Return the [X, Y] coordinate for the center point of the cell that contains the specified text.  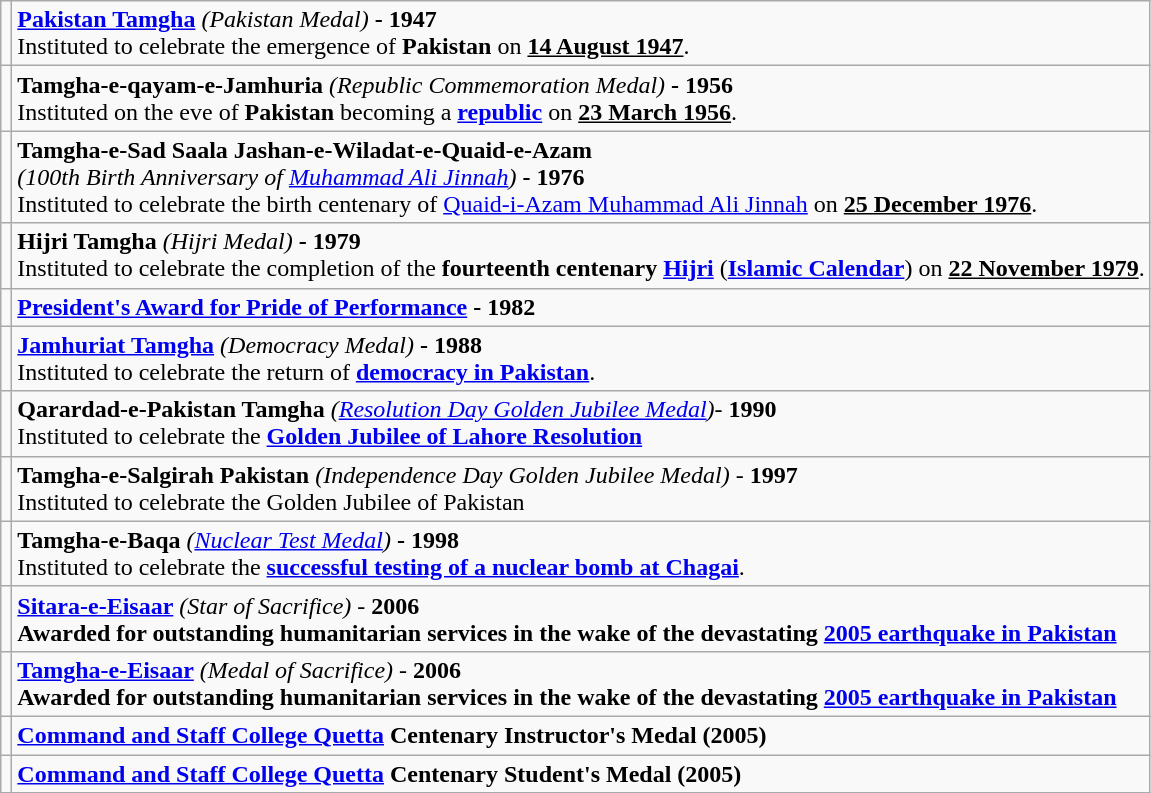
Pakistan Tamgha (Pakistan Medal) - 1947Instituted to celebrate the emergence of Pakistan on 14 August 1947. [581, 34]
Command and Staff College Quetta Centenary Student's Medal (2005) [581, 773]
Sitara-e-Eisaar (Star of Sacrifice) - 2006Awarded for outstanding humanitarian services in the wake of the devastating 2005 earthquake in Pakistan [581, 618]
Tamgha-e-Eisaar (Medal of Sacrifice) - 2006Awarded for outstanding humanitarian services in the wake of the devastating 2005 earthquake in Pakistan [581, 684]
Command and Staff College Quetta Centenary Instructor's Medal (2005) [581, 735]
President's Award for Pride of Performance - 1982 [581, 307]
Tamgha-e-Salgirah Pakistan (Independence Day Golden Jubilee Medal) - 1997Instituted to celebrate the Golden Jubilee of Pakistan [581, 488]
Hijri Tamgha (Hijri Medal) - 1979Instituted to celebrate the completion of the fourteenth centenary Hijri (Islamic Calendar) on 22 November 1979. [581, 256]
Jamhuriat Tamgha (Democracy Medal) - 1988Instituted to celebrate the return of democracy in Pakistan. [581, 358]
Tamgha-e-qayam-e-Jamhuria (Republic Commemoration Medal) - 1956Instituted on the eve of Pakistan becoming a republic on 23 March 1956. [581, 98]
Qarardad-e-Pakistan Tamgha (Resolution Day Golden Jubilee Medal)- 1990Instituted to celebrate the Golden Jubilee of Lahore Resolution [581, 424]
Tamgha-e-Baqa (Nuclear Test Medal) - 1998Instituted to celebrate the successful testing of a nuclear bomb at Chagai. [581, 554]
